Locate the cell with the specified text and output its [X, Y] center coordinate. 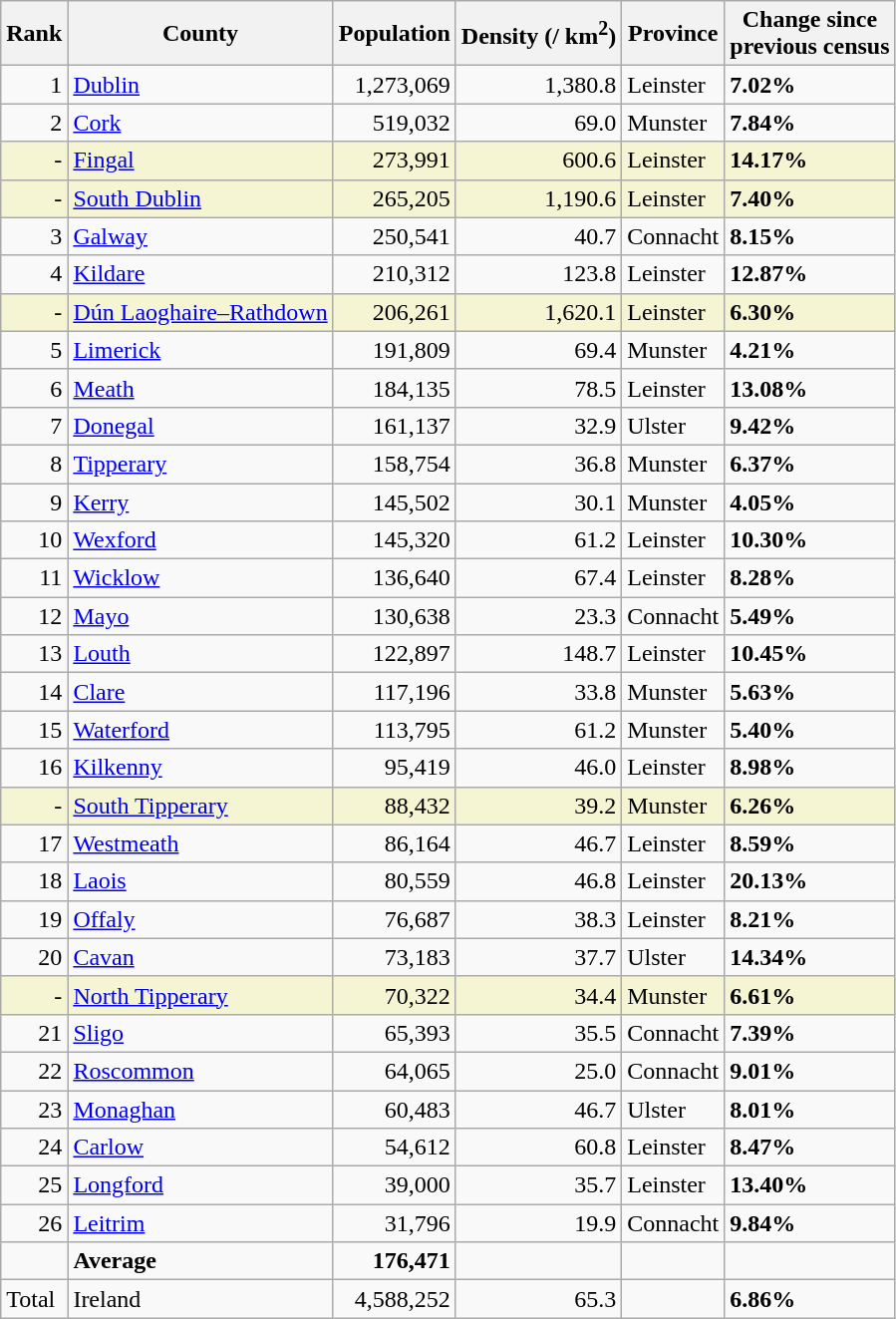
8 [34, 464]
95,419 [395, 768]
14 [34, 692]
40.7 [538, 236]
6.37% [809, 464]
4,588,252 [395, 1299]
South Dublin [200, 198]
Population [395, 34]
Meath [200, 388]
Dún Laoghaire–Rathdown [200, 312]
8.59% [809, 843]
10.30% [809, 540]
Change since previous census [809, 34]
Galway [200, 236]
36.8 [538, 464]
6.61% [809, 995]
Dublin [200, 85]
191,809 [395, 350]
70,322 [395, 995]
Monaghan [200, 1110]
Louth [200, 654]
7.39% [809, 1033]
80,559 [395, 881]
176,471 [395, 1261]
Kilkenny [200, 768]
Wicklow [200, 578]
5.63% [809, 692]
Kildare [200, 274]
88,432 [395, 806]
210,312 [395, 274]
Cavan [200, 957]
65.3 [538, 1299]
31,796 [395, 1223]
9.42% [809, 426]
6.26% [809, 806]
113,795 [395, 730]
19 [34, 919]
69.4 [538, 350]
North Tipperary [200, 995]
13.40% [809, 1185]
78.5 [538, 388]
9.01% [809, 1071]
54,612 [395, 1148]
Laois [200, 881]
34.4 [538, 995]
Donegal [200, 426]
1,190.6 [538, 198]
Longford [200, 1185]
8.98% [809, 768]
39,000 [395, 1185]
76,687 [395, 919]
10 [34, 540]
16 [34, 768]
39.2 [538, 806]
Sligo [200, 1033]
22 [34, 1071]
32.9 [538, 426]
Leitrim [200, 1223]
20 [34, 957]
519,032 [395, 123]
Roscommon [200, 1071]
122,897 [395, 654]
County [200, 34]
Offaly [200, 919]
64,065 [395, 1071]
7.84% [809, 123]
37.7 [538, 957]
Cork [200, 123]
13.08% [809, 388]
1,380.8 [538, 85]
145,502 [395, 501]
600.6 [538, 161]
Province [674, 34]
19.9 [538, 1223]
4.05% [809, 501]
Tipperary [200, 464]
33.8 [538, 692]
Rank [34, 34]
60,483 [395, 1110]
8.21% [809, 919]
23.3 [538, 616]
60.8 [538, 1148]
206,261 [395, 312]
Ireland [200, 1299]
South Tipperary [200, 806]
73,183 [395, 957]
8.47% [809, 1148]
5.49% [809, 616]
12 [34, 616]
Mayo [200, 616]
7.02% [809, 85]
Clare [200, 692]
Carlow [200, 1148]
Waterford [200, 730]
148.7 [538, 654]
35.5 [538, 1033]
23 [34, 1110]
14.17% [809, 161]
7 [34, 426]
184,135 [395, 388]
13 [34, 654]
4 [34, 274]
12.87% [809, 274]
65,393 [395, 1033]
21 [34, 1033]
273,991 [395, 161]
5 [34, 350]
6 [34, 388]
161,137 [395, 426]
17 [34, 843]
9.84% [809, 1223]
4.21% [809, 350]
8.15% [809, 236]
1,620.1 [538, 312]
265,205 [395, 198]
136,640 [395, 578]
25 [34, 1185]
Average [200, 1261]
1,273,069 [395, 85]
Fingal [200, 161]
3 [34, 236]
9 [34, 501]
6.30% [809, 312]
46.0 [538, 768]
10.45% [809, 654]
20.13% [809, 881]
Kerry [200, 501]
67.4 [538, 578]
5.40% [809, 730]
117,196 [395, 692]
26 [34, 1223]
18 [34, 881]
130,638 [395, 616]
145,320 [395, 540]
123.8 [538, 274]
35.7 [538, 1185]
7.40% [809, 198]
158,754 [395, 464]
1 [34, 85]
2 [34, 123]
Limerick [200, 350]
46.8 [538, 881]
11 [34, 578]
Density (/ km2) [538, 34]
8.28% [809, 578]
Westmeath [200, 843]
86,164 [395, 843]
38.3 [538, 919]
Wexford [200, 540]
14.34% [809, 957]
15 [34, 730]
8.01% [809, 1110]
30.1 [538, 501]
24 [34, 1148]
Total [34, 1299]
69.0 [538, 123]
25.0 [538, 1071]
6.86% [809, 1299]
250,541 [395, 236]
